Detect which cell encompasses the target text, then output its (x, y) center coordinate. 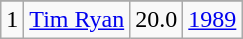
1 (12, 20)
Tim Ryan (77, 20)
1989 (212, 20)
20.0 (156, 20)
